Locate the cell with the specified text and output its (X, Y) center coordinate. 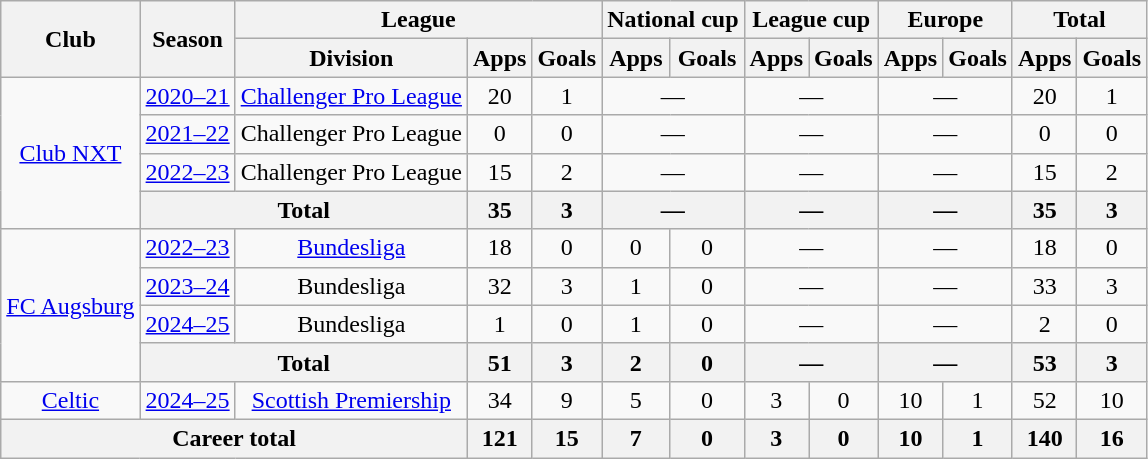
52 (1044, 400)
34 (499, 400)
National cup (673, 20)
2021–22 (188, 134)
5 (636, 400)
51 (499, 362)
33 (1044, 286)
Scottish Premiership (351, 400)
FC Augsburg (70, 305)
League (418, 20)
7 (636, 438)
16 (1112, 438)
140 (1044, 438)
9 (567, 400)
53 (1044, 362)
Career total (234, 438)
121 (499, 438)
Club (70, 39)
Season (188, 39)
Division (351, 58)
Club NXT (70, 153)
Europe (945, 20)
32 (499, 286)
League cup (811, 20)
Celtic (70, 400)
2020–21 (188, 96)
2023–24 (188, 286)
